Pinpoint the cell where the given text exists, returning its (x, y) midpoint coordinate. 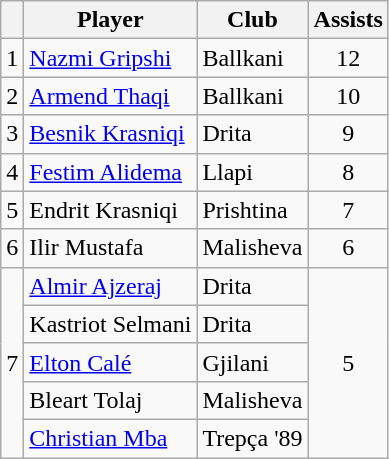
Player (110, 20)
10 (348, 96)
Festim Alidema (110, 172)
Endrit Krasniqi (110, 210)
4 (12, 172)
Almir Ajzeraj (110, 286)
Besnik Krasniqi (110, 134)
Ilir Mustafa (110, 248)
Kastriot Selmani (110, 324)
Trepça '89 (252, 438)
Armend Thaqi (110, 96)
Assists (348, 20)
Llapi (252, 172)
2 (12, 96)
9 (348, 134)
Bleart Tolaj (110, 400)
Nazmi Gripshi (110, 58)
1 (12, 58)
Gjilani (252, 362)
8 (348, 172)
3 (12, 134)
Christian Mba (110, 438)
Elton Calé (110, 362)
12 (348, 58)
Prishtina (252, 210)
Club (252, 20)
